Capture the cell that displays the provided text and extract its [X, Y] central coordinate. 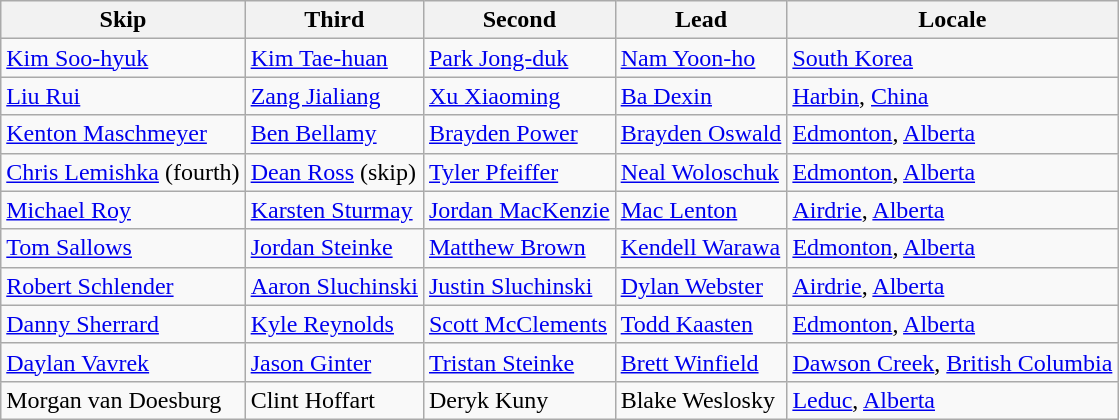
Kendell Warawa [701, 248]
Harbin, China [952, 96]
Justin Sluchinski [519, 286]
Morgan van Doesburg [123, 400]
Ba Dexin [701, 96]
Jason Ginter [334, 362]
Skip [123, 20]
South Korea [952, 58]
Robert Schlender [123, 286]
Park Jong-duk [519, 58]
Locale [952, 20]
Dawson Creek, British Columbia [952, 362]
Jordan Steinke [334, 248]
Dylan Webster [701, 286]
Liu Rui [123, 96]
Tristan Steinke [519, 362]
Ben Bellamy [334, 134]
Kyle Reynolds [334, 324]
Deryk Kuny [519, 400]
Clint Hoffart [334, 400]
Nam Yoon-ho [701, 58]
Dean Ross (skip) [334, 172]
Tyler Pfeiffer [519, 172]
Second [519, 20]
Aaron Sluchinski [334, 286]
Lead [701, 20]
Neal Woloschuk [701, 172]
Kim Soo-hyuk [123, 58]
Kenton Maschmeyer [123, 134]
Tom Sallows [123, 248]
Todd Kaasten [701, 324]
Blake Weslosky [701, 400]
Zang Jialiang [334, 96]
Brayden Power [519, 134]
Michael Roy [123, 210]
Brayden Oswald [701, 134]
Xu Xiaoming [519, 96]
Brett Winfield [701, 362]
Danny Sherrard [123, 324]
Leduc, Alberta [952, 400]
Daylan Vavrek [123, 362]
Kim Tae-huan [334, 58]
Third [334, 20]
Jordan MacKenzie [519, 210]
Mac Lenton [701, 210]
Karsten Sturmay [334, 210]
Chris Lemishka (fourth) [123, 172]
Scott McClements [519, 324]
Matthew Brown [519, 248]
